Identify which cell holds the provided text, then report its (X, Y) central coordinate. 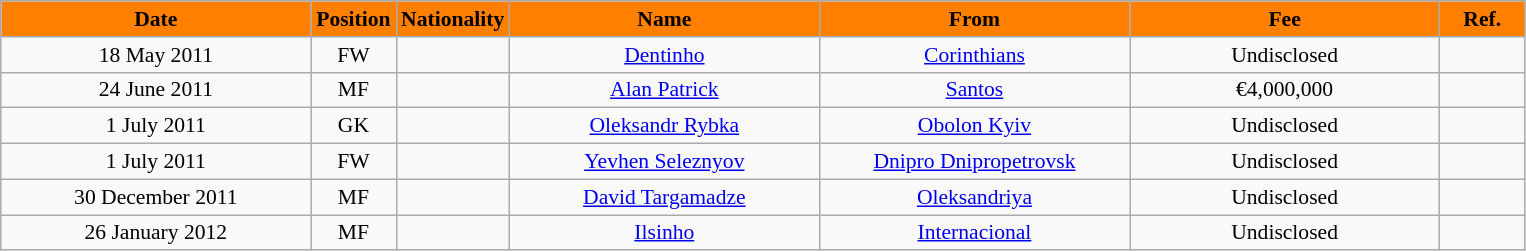
Internacional (974, 233)
Obolon Kyiv (974, 126)
Dentinho (664, 55)
Yevhen Seleznyov (664, 162)
Corinthians (974, 55)
Date (156, 19)
Santos (974, 90)
GK (354, 126)
Ilsinho (664, 233)
Fee (1285, 19)
Nationality (452, 19)
26 January 2012 (156, 233)
From (974, 19)
18 May 2011 (156, 55)
Position (354, 19)
Name (664, 19)
Oleksandriya (974, 197)
24 June 2011 (156, 90)
Alan Patrick (664, 90)
Ref. (1482, 19)
Oleksandr Rybka (664, 126)
30 December 2011 (156, 197)
David Targamadze (664, 197)
Dnipro Dnipropetrovsk (974, 162)
€4,000,000 (1285, 90)
